Capture the cell that displays the provided text and extract its [x, y] central coordinate. 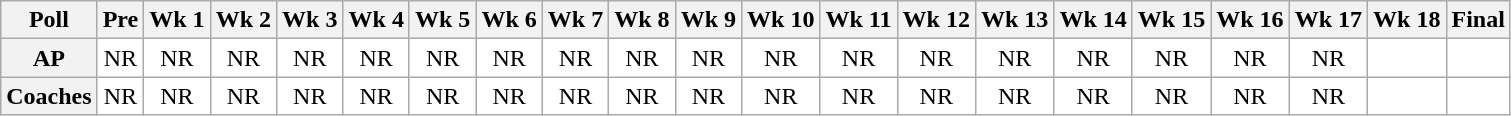
Wk 11 [858, 20]
Coaches [49, 96]
Wk 17 [1328, 20]
Wk 14 [1093, 20]
Wk 18 [1407, 20]
Wk 16 [1250, 20]
Wk 15 [1171, 20]
Wk 3 [310, 20]
Wk 12 [936, 20]
Wk 7 [575, 20]
Wk 10 [781, 20]
Wk 9 [708, 20]
Wk 2 [243, 20]
Wk 5 [442, 20]
AP [49, 58]
Wk 4 [376, 20]
Pre [120, 20]
Poll [49, 20]
Wk 6 [509, 20]
Wk 13 [1014, 20]
Wk 8 [642, 20]
Wk 1 [177, 20]
Final [1478, 20]
